Pinpoint the cell where the given text exists, returning its [X, Y] midpoint coordinate. 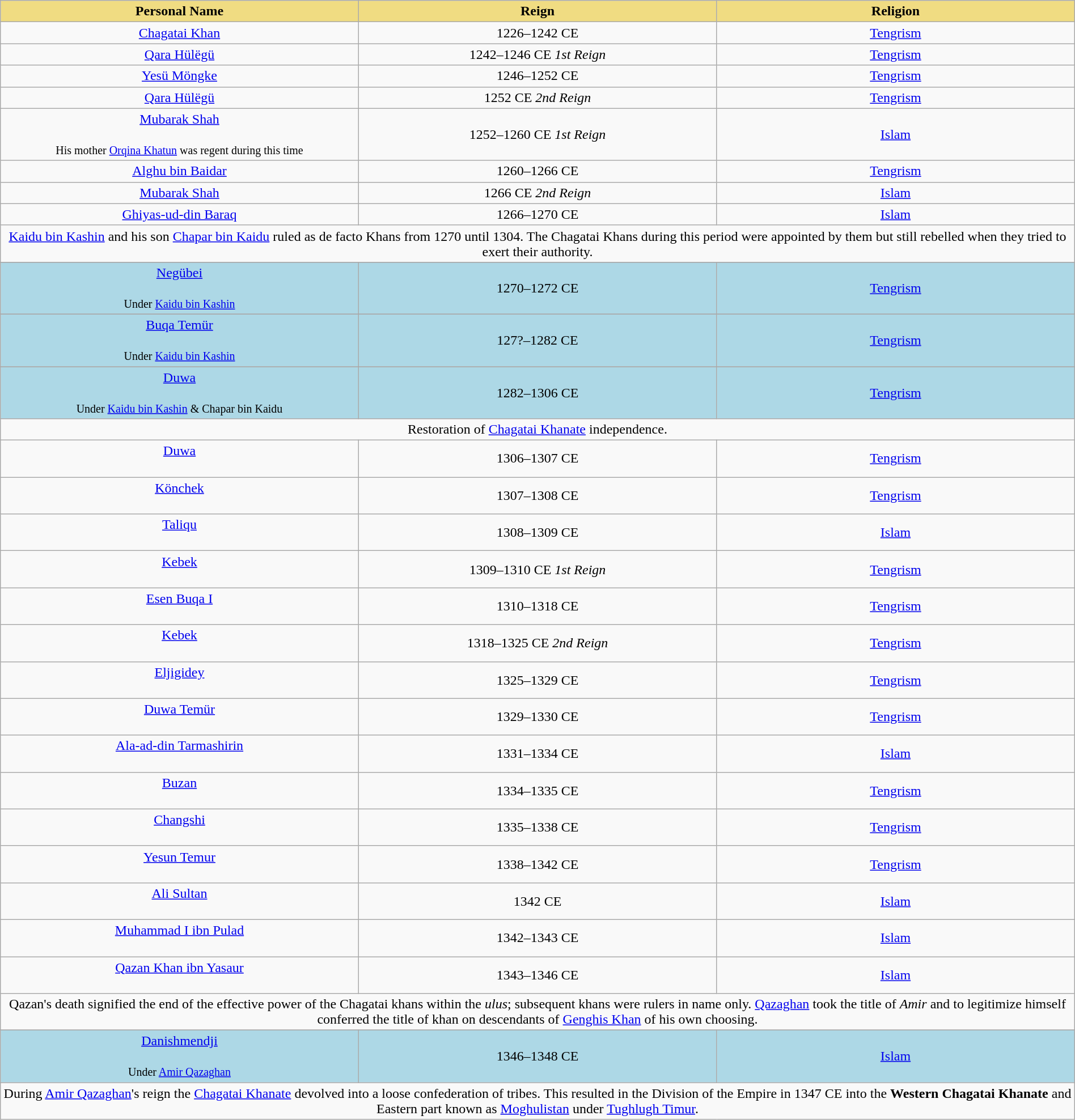
Mubarak Shah His mother Orqina Khatun was regent during this time [180, 134]
1342–1343 CE [537, 937]
Esen Buqa I [180, 606]
1306–1307 CE [537, 459]
1335–1338 CE [537, 828]
1331–1334 CE [537, 754]
Alghu bin Baidar [180, 171]
1252–1260 CE 1st Reign [537, 134]
1242–1246 CE 1st Reign [537, 54]
Muhammad I ibn Pulad [180, 937]
1346–1348 CE [537, 1057]
1334–1335 CE [537, 790]
Chagatai Khan [180, 33]
1260–1266 CE [537, 171]
Buzan [180, 790]
Yesun Temur [180, 864]
1252 CE 2nd Reign [537, 97]
1310–1318 CE [537, 606]
1325–1329 CE [537, 680]
1309–1310 CE 1st Reign [537, 569]
127?–1282 CE [537, 340]
Yesü Möngke [180, 76]
Ghiyas-ud-din Baraq [180, 214]
1270–1272 CE [537, 288]
Duwa Under Kaidu bin Kashin & Chapar bin Kaidu [180, 392]
Reign [537, 11]
1266–1270 CE [537, 214]
Ala-ad-din Tarmashirin [180, 754]
1308–1309 CE [537, 533]
Könchek [180, 495]
Negübei Under Kaidu bin Kashin [180, 288]
1342 CE [537, 901]
Changshi [180, 828]
1266 CE 2nd Reign [537, 193]
Duwa Temür [180, 716]
1329–1330 CE [537, 716]
1246–1252 CE [537, 76]
Taliqu [180, 533]
1226–1242 CE [537, 33]
Eljigidey [180, 680]
1343–1346 CE [537, 975]
Ali Sultan [180, 901]
1318–1325 CE 2nd Reign [537, 643]
Qazan Khan ibn Yasaur [180, 975]
Personal Name [180, 11]
Danishmendji Under Amir Qazaghan [180, 1057]
1338–1342 CE [537, 864]
Duwa [180, 459]
1307–1308 CE [537, 495]
Restoration of Chagatai Khanate independence. [537, 430]
Buqa Temür Under Kaidu bin Kashin [180, 340]
1282–1306 CE [537, 392]
Religion [896, 11]
Mubarak Shah [180, 193]
